Return the (X, Y) coordinate for the center point of the cell that contains the specified text.  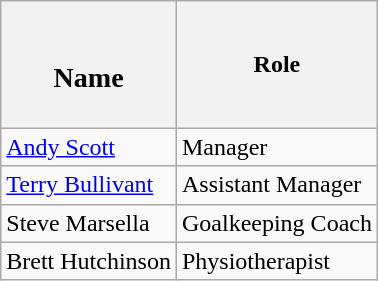
Terry Bullivant (89, 185)
Goalkeeping Coach (276, 223)
Brett Hutchinson (89, 261)
Name (89, 64)
Role (276, 64)
Manager (276, 147)
Assistant Manager (276, 185)
Physiotherapist (276, 261)
Andy Scott (89, 147)
Steve Marsella (89, 223)
